Pinpoint the cell where the given text exists, returning its (x, y) midpoint coordinate. 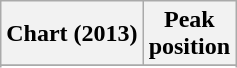
Chart (2013) (72, 34)
Peak position (189, 34)
